Capture the cell that displays the provided text and extract its (x, y) central coordinate. 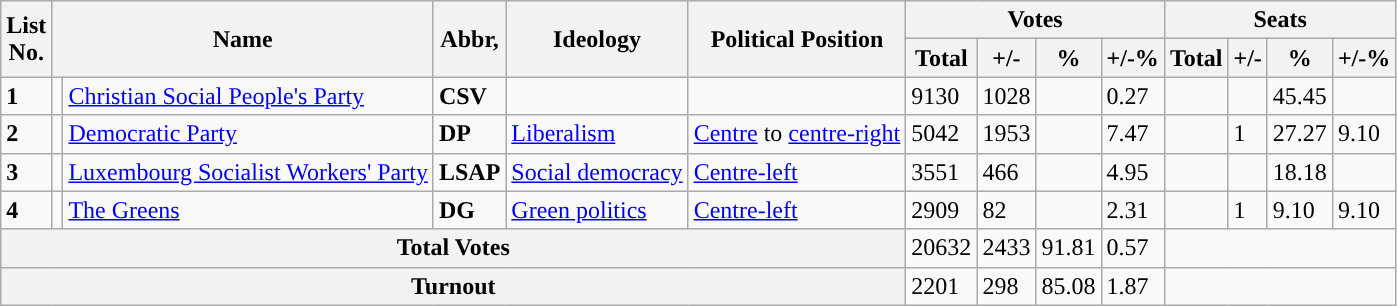
Abbr, (469, 39)
2 (26, 134)
9130 (942, 96)
27.27 (1300, 134)
82 (1006, 210)
Ideology (597, 39)
Green politics (597, 210)
2433 (1006, 248)
0.27 (1132, 96)
Liberalism (597, 134)
DP (469, 134)
85.08 (1068, 286)
7.47 (1132, 134)
The Greens (248, 210)
2201 (942, 286)
Democratic Party (248, 134)
3551 (942, 172)
3 (26, 172)
DG (469, 210)
Luxembourg Socialist Workers' Party (248, 172)
Political Position (797, 39)
1.87 (1132, 286)
Seats (1280, 20)
Total Votes (454, 248)
Centre to centre-right (797, 134)
Name (243, 39)
2.31 (1132, 210)
Turnout (454, 286)
1953 (1006, 134)
Votes (1036, 20)
CSV (469, 96)
91.81 (1068, 248)
45.45 (1300, 96)
20632 (942, 248)
Social democracy (597, 172)
466 (1006, 172)
1028 (1006, 96)
0.57 (1132, 248)
5042 (942, 134)
2909 (942, 210)
4.95 (1132, 172)
Christian Social People's Party (248, 96)
18.18 (1300, 172)
LSAP (469, 172)
ListNo. (26, 39)
4 (26, 210)
298 (1006, 286)
